For the text-containing cell, return its midpoint in (X, Y) coordinate format. 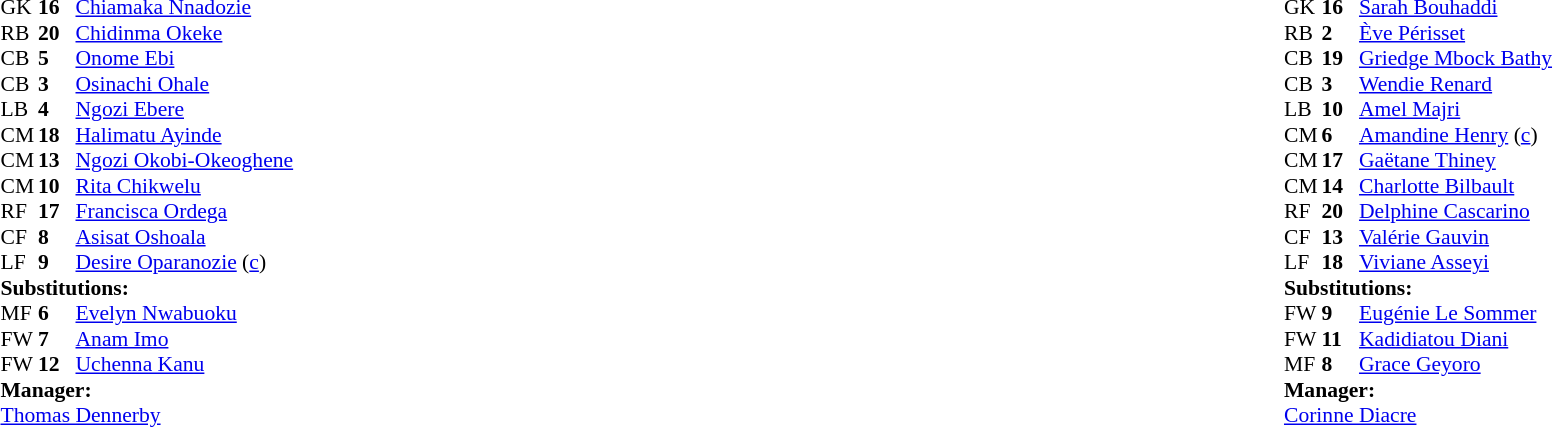
Wendie Renard (1456, 84)
Valérie Gauvin (1456, 237)
14 (1340, 186)
Desire Oparanozie (c) (185, 263)
5 (57, 59)
Rita Chikwelu (185, 186)
Amandine Henry (c) (1456, 135)
Evelyn Nwabuoku (185, 313)
Eugénie Le Sommer (1456, 313)
Charlotte Bilbault (1456, 186)
2 (1340, 33)
12 (57, 365)
Osinachi Ohale (185, 84)
11 (1340, 339)
Anam Imo (185, 339)
Onome Ebi (185, 59)
Ngozi Okobi-Okeoghene (185, 161)
Viviane Asseyi (1456, 263)
19 (1340, 59)
4 (57, 109)
Amel Majri (1456, 109)
Grace Geyoro (1456, 365)
Chidinma Okeke (185, 33)
Ève Périsset (1456, 33)
Halimatu Ayinde (185, 135)
Delphine Cascarino (1456, 211)
Ngozi Ebere (185, 109)
Gaëtane Thiney (1456, 161)
Griedge Mbock Bathy (1456, 59)
Kadidiatou Diani (1456, 339)
Uchenna Kanu (185, 365)
Francisca Ordega (185, 211)
Asisat Oshoala (185, 237)
7 (57, 339)
